From the cell containing the given text, extract its center point as (x, y) coordinate. 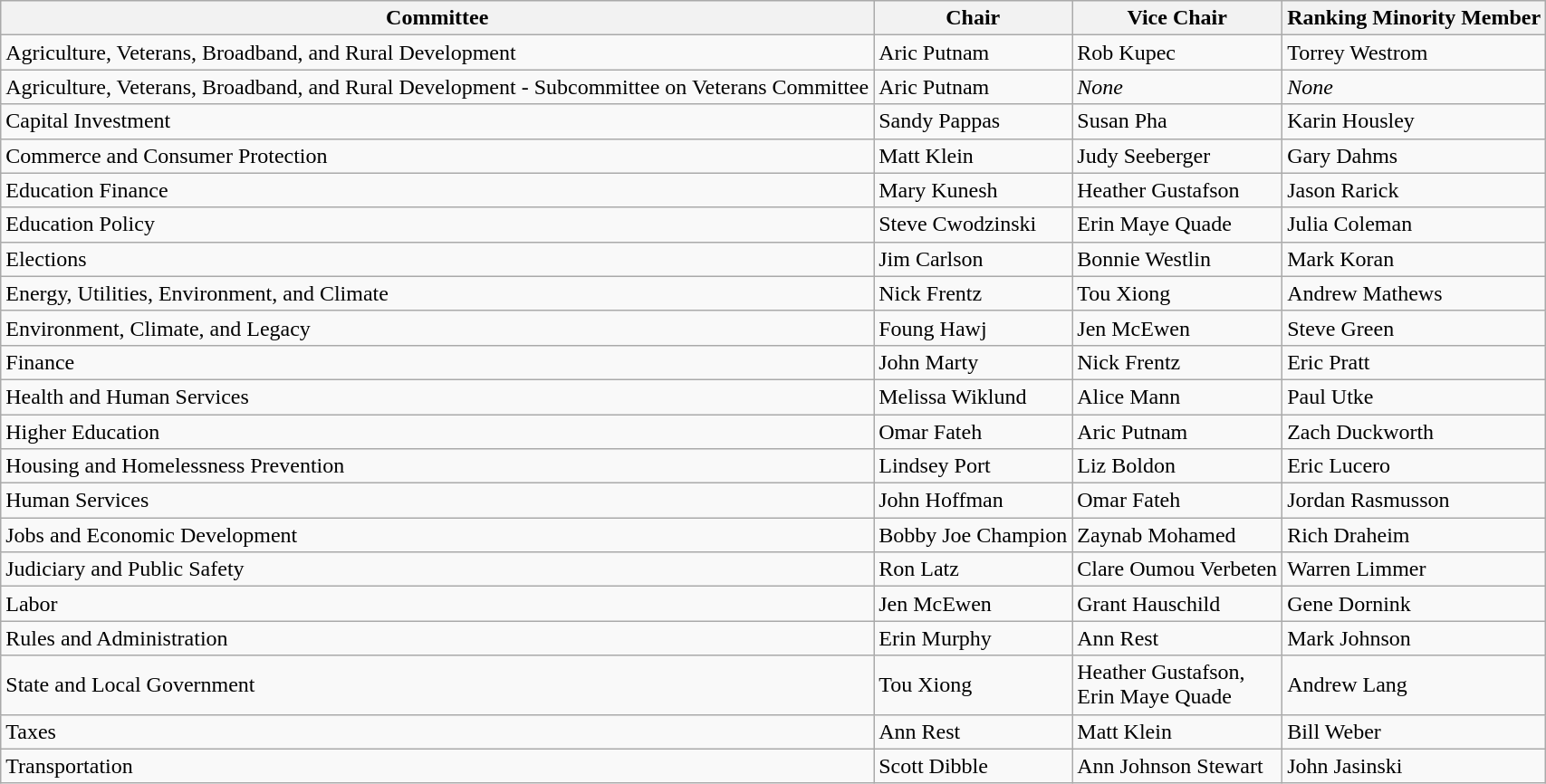
Alice Mann (1177, 397)
Zaynab Mohamed (1177, 535)
Education Finance (437, 190)
Committee (437, 18)
Bobby Joe Champion (973, 535)
Jordan Rasmusson (1415, 501)
Judy Seeberger (1177, 156)
Environment, Climate, and Legacy (437, 328)
Erin Murphy (973, 638)
Rob Kupec (1177, 53)
Housing and Homelessness Prevention (437, 466)
John Jasinski (1415, 766)
Gary Dahms (1415, 156)
Paul Utke (1415, 397)
Capital Investment (437, 121)
Zach Duckworth (1415, 432)
Foung Hawj (973, 328)
Mark Koran (1415, 259)
Heather Gustafson,Erin Maye Quade (1177, 684)
Agriculture, Veterans, Broadband, and Rural Development (437, 53)
Steve Green (1415, 328)
John Hoffman (973, 501)
Energy, Utilities, Environment, and Climate (437, 293)
Karin Housley (1415, 121)
Erin Maye Quade (1177, 225)
Transportation (437, 766)
Rich Draheim (1415, 535)
Julia Coleman (1415, 225)
Mary Kunesh (973, 190)
State and Local Government (437, 684)
Grant Hauschild (1177, 604)
Finance (437, 362)
Sandy Pappas (973, 121)
Clare Oumou Verbeten (1177, 569)
Melissa Wiklund (973, 397)
Gene Dornink (1415, 604)
Andrew Lang (1415, 684)
Higher Education (437, 432)
Jim Carlson (973, 259)
Agriculture, Veterans, Broadband, and Rural Development - Subcommittee on Veterans Committee (437, 87)
Scott Dibble (973, 766)
Education Policy (437, 225)
Commerce and Consumer Protection (437, 156)
Health and Human Services (437, 397)
Rules and Administration (437, 638)
Bill Weber (1415, 731)
Eric Lucero (1415, 466)
Labor (437, 604)
Jobs and Economic Development (437, 535)
Ranking Minority Member (1415, 18)
Liz Boldon (1177, 466)
Warren Limmer (1415, 569)
Chair (973, 18)
Andrew Mathews (1415, 293)
Ron Latz (973, 569)
Eric Pratt (1415, 362)
Steve Cwodzinski (973, 225)
Vice Chair (1177, 18)
Lindsey Port (973, 466)
Mark Johnson (1415, 638)
Judiciary and Public Safety (437, 569)
Jason Rarick (1415, 190)
Human Services (437, 501)
Elections (437, 259)
Bonnie Westlin (1177, 259)
Heather Gustafson (1177, 190)
Susan Pha (1177, 121)
Ann Johnson Stewart (1177, 766)
John Marty (973, 362)
Taxes (437, 731)
Torrey Westrom (1415, 53)
